Extract the [x, y] coordinate from the center of the cell holding the provided text.  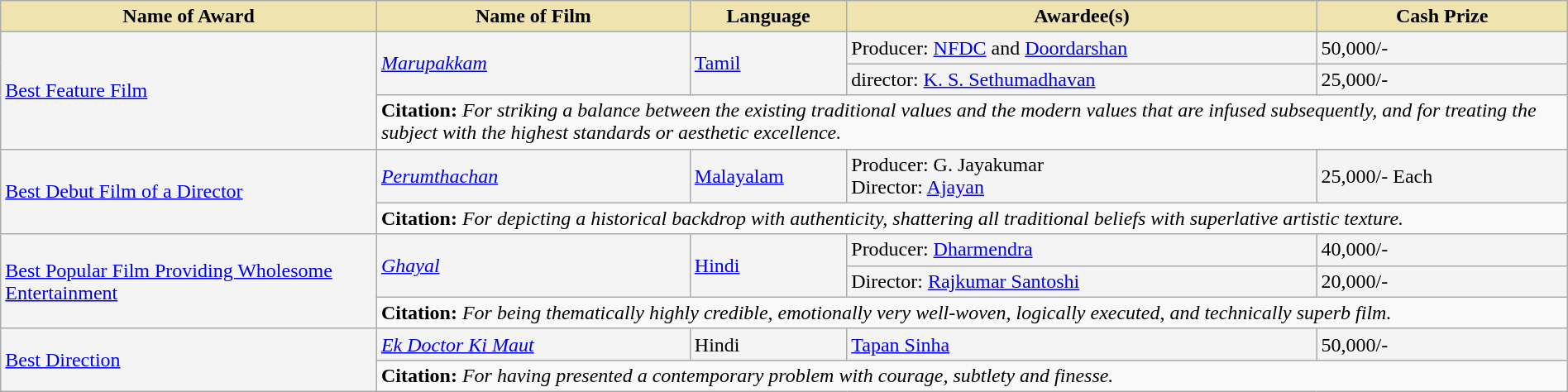
Ghayal [533, 265]
Malayalam [767, 175]
40,000/- [1442, 250]
20,000/- [1442, 281]
Citation: For being thematically highly credible, emotionally very well-woven, logically executed, and technically superb film. [972, 313]
Awardee(s) [1082, 17]
25,000/- [1442, 79]
Producer: NFDC and Doordarshan [1082, 48]
Best Feature Film [189, 91]
Language [767, 17]
Producer: Dharmendra [1082, 250]
Perumthachan [533, 175]
Best Popular Film Providing Wholesome Entertainment [189, 281]
Best Debut Film of a Director [189, 192]
Director: Rajkumar Santoshi [1082, 281]
Tapan Sinha [1082, 344]
director: K. S. Sethumadhavan [1082, 79]
Best Direction [189, 360]
Name of Award [189, 17]
Ek Doctor Ki Maut [533, 344]
Producer: G. JayakumarDirector: Ajayan [1082, 175]
Name of Film [533, 17]
Citation: For depicting a historical backdrop with authenticity, shattering all traditional beliefs with superlative artistic texture. [972, 218]
Citation: For having presented a contemporary problem with courage, subtlety and finesse. [972, 375]
Marupakkam [533, 64]
Tamil [767, 64]
Cash Prize [1442, 17]
25,000/- Each [1442, 175]
